Extract the [x, y] coordinate from the center of the cell holding the provided text.  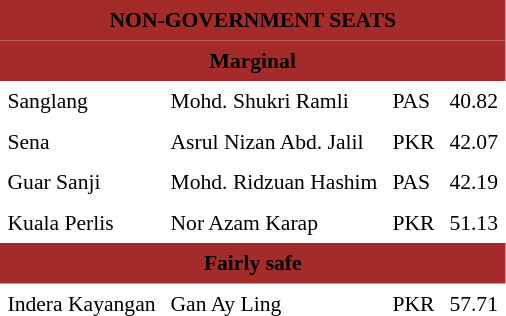
Mohd. Ridzuan Hashim [274, 182]
Mohd. Shukri Ramli [274, 101]
40.82 [474, 101]
Sanglang [82, 101]
42.19 [474, 182]
Asrul Nizan Abd. Jalil [274, 141]
Sena [82, 141]
Fairly safe [252, 263]
Kuala Perlis [82, 222]
Marginal [252, 60]
42.07 [474, 141]
NON-GOVERNMENT SEATS [252, 20]
Nor Azam Karap [274, 222]
51.13 [474, 222]
Guar Sanji [82, 182]
